Search for the cell housing the specified text and yield its (X, Y) center coordinate. 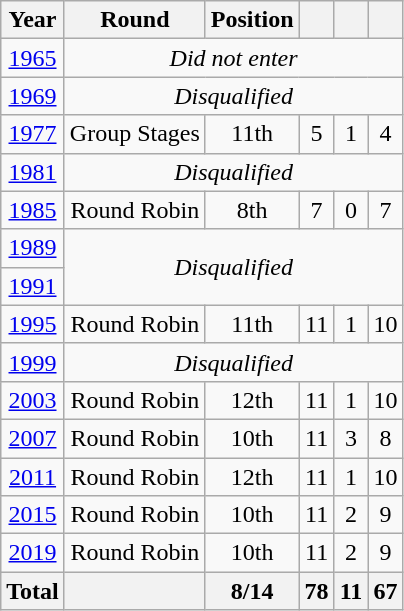
Position (252, 20)
2011 (33, 477)
5 (316, 134)
1985 (33, 210)
2003 (33, 400)
3 (351, 438)
Group Stages (134, 134)
78 (316, 591)
4 (386, 134)
Round (134, 20)
1977 (33, 134)
0 (351, 210)
8/14 (252, 591)
2019 (33, 553)
1969 (33, 96)
Year (33, 20)
1991 (33, 286)
Total (33, 591)
Did not enter (234, 58)
2007 (33, 438)
2015 (33, 515)
1981 (33, 172)
1999 (33, 362)
1989 (33, 248)
67 (386, 591)
8 (386, 438)
8th (252, 210)
1995 (33, 324)
1965 (33, 58)
